Find where the given text appears and provide that cell's center as (X, Y) coordinate. 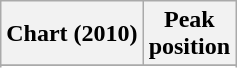
Chart (2010) (72, 34)
Peak position (189, 34)
